Detect which cell encompasses the target text, then output its [x, y] center coordinate. 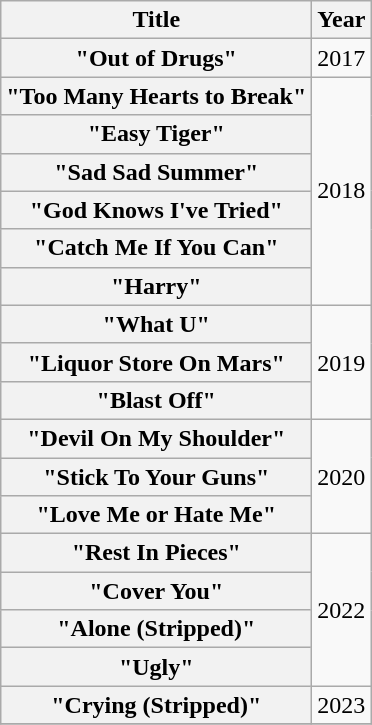
"Love Me or Hate Me" [156, 515]
"Out of Drugs" [156, 58]
"Rest In Pieces" [156, 553]
"What U" [156, 324]
"Devil On My Shoulder" [156, 438]
"Easy Tiger" [156, 134]
"Ugly" [156, 667]
"Cover You" [156, 591]
2022 [342, 610]
2020 [342, 476]
"Blast Off" [156, 400]
2018 [342, 191]
"Alone (Stripped)" [156, 629]
"Harry" [156, 286]
2019 [342, 362]
2017 [342, 58]
"Sad Sad Summer" [156, 172]
"Catch Me If You Can" [156, 248]
"Too Many Hearts to Break" [156, 96]
"Crying (Stripped)" [156, 705]
"Stick To Your Guns" [156, 477]
2023 [342, 705]
Title [156, 20]
"God Knows I've Tried" [156, 210]
Year [342, 20]
"Liquor Store On Mars" [156, 362]
